Scan for the cell matching the given text and deliver its [X, Y] coordinate at center. 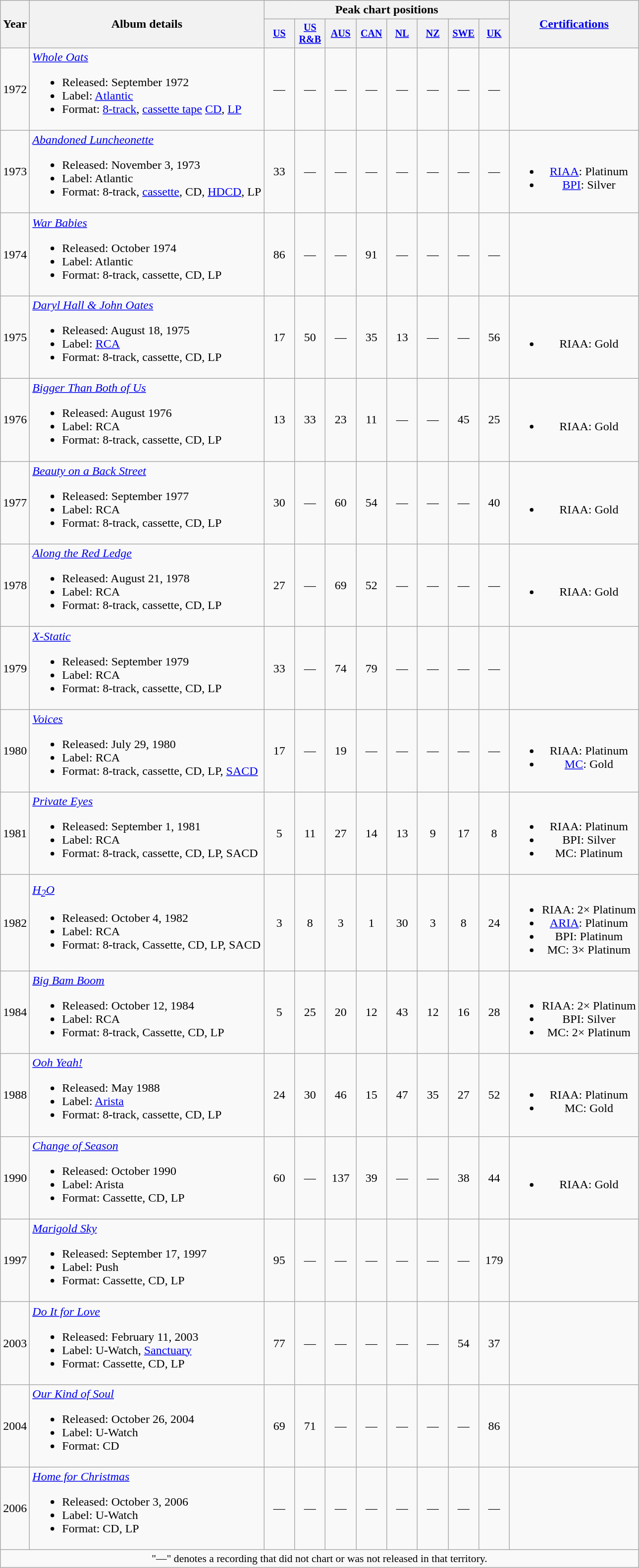
X-StaticReleased: September 1979Label: RCAFormat: 8-track, cassette, CD, LP [147, 668]
79 [372, 668]
2003 [15, 1343]
H2OReleased: October 4, 1982Label: RCAFormat: 8-track, Cassette, CD, LP, SACD [147, 923]
War BabiesReleased: October 1974Label: AtlanticFormat: 8-track, cassette, CD, LP [147, 254]
40 [494, 503]
1975 [15, 337]
1979 [15, 668]
179 [494, 1261]
47 [402, 1095]
Marigold SkyReleased: September 17, 1997Label: PushFormat: Cassette, CD, LP [147, 1261]
1984 [15, 1012]
39 [372, 1177]
US [279, 34]
UK [494, 34]
1972 [15, 89]
Bigger Than Both of UsReleased: August 1976Label: RCAFormat: 8-track, cassette, CD, LP [147, 420]
Home for ChristmasReleased: October 3, 2006Label: U-WatchFormat: CD, LP [147, 1508]
RIAA: 2× PlatinumBPI: SilverMC: 2× Platinum [575, 1012]
46 [341, 1095]
CAN [372, 34]
Album details [147, 24]
15 [372, 1095]
Daryl Hall & John OatesReleased: August 18, 1975Label: RCAFormat: 8-track, cassette, CD, LP [147, 337]
38 [464, 1177]
Change of SeasonReleased: October 1990Label: AristaFormat: Cassette, CD, LP [147, 1177]
1976 [15, 420]
VoicesReleased: July 29, 1980Label: RCAFormat: 8-track, cassette, CD, LP, SACD [147, 751]
137 [341, 1177]
37 [494, 1343]
1974 [15, 254]
SWE [464, 34]
RIAA: PlatinumBPI: Silver [575, 171]
50 [310, 337]
RIAA: PlatinumBPI: SilverMC: Platinum [575, 834]
Beauty on a Back StreetReleased: September 1977Label: RCAFormat: 8-track, cassette, CD, LP [147, 503]
1990 [15, 1177]
RIAA: 2× PlatinumARIA: PlatinumBPI: PlatinumMC: 3× Platinum [575, 923]
1980 [15, 751]
28 [494, 1012]
NL [402, 34]
Private EyesReleased: September 1, 1981Label: RCAFormat: 8-track, cassette, CD, LP, SACD [147, 834]
Year [15, 24]
AUS [341, 34]
43 [402, 1012]
2006 [15, 1508]
Peak chart positions [387, 10]
74 [341, 668]
1981 [15, 834]
14 [372, 834]
Big Bam BoomReleased: October 12, 1984Label: RCAFormat: 8-track, Cassette, CD, LP [147, 1012]
USR&B [310, 34]
NZ [433, 34]
95 [279, 1261]
Our Kind of SoulReleased: October 26, 2004Label: U-WatchFormat: CD [147, 1426]
1982 [15, 923]
77 [279, 1343]
"—" denotes a recording that did not chart or was not released in that territory. [319, 1559]
Do It for LoveReleased: February 11, 2003Label: U-Watch, SanctuaryFormat: Cassette, CD, LP [147, 1343]
91 [372, 254]
Along the Red LedgeReleased: August 21, 1978Label: RCAFormat: 8-track, cassette, CD, LP [147, 585]
45 [464, 420]
71 [310, 1426]
Certifications [575, 24]
20 [341, 1012]
Ooh Yeah!Released: May 1988Label: AristaFormat: 8-track, cassette, CD, LP [147, 1095]
Abandoned LuncheonetteReleased: November 3, 1973Label: AtlanticFormat: 8-track, cassette, CD, HDCD, LP [147, 171]
1973 [15, 171]
44 [494, 1177]
1977 [15, 503]
1 [372, 923]
1978 [15, 585]
16 [464, 1012]
1988 [15, 1095]
Whole OatsReleased: September 1972Label: AtlanticFormat: 8-track, cassette tape CD, LP [147, 89]
1997 [15, 1261]
23 [341, 420]
2004 [15, 1426]
9 [433, 834]
19 [341, 751]
56 [494, 337]
